Provide the (X, Y) coordinate of the cell's center where the given text is located.  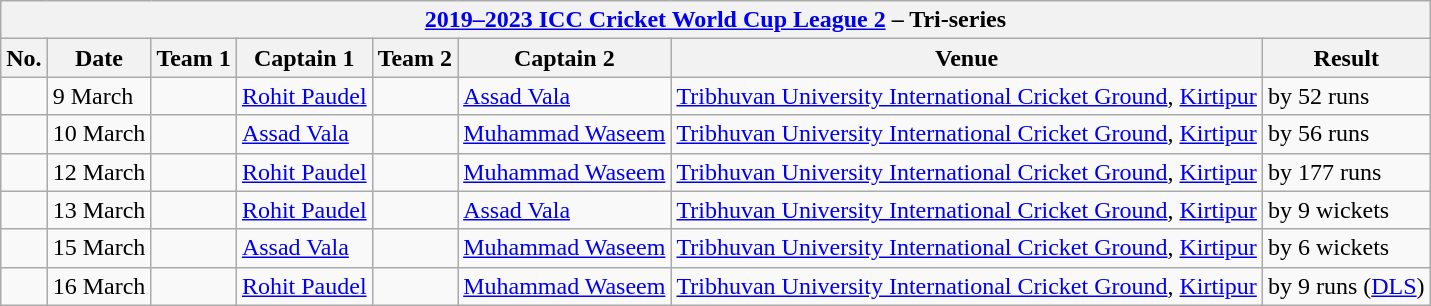
by 177 runs (1346, 172)
Team 1 (194, 58)
9 March (99, 96)
by 56 runs (1346, 134)
No. (24, 58)
by 52 runs (1346, 96)
10 March (99, 134)
Captain 1 (304, 58)
Captain 2 (564, 58)
2019–2023 ICC Cricket World Cup League 2 – Tri-series (716, 20)
Team 2 (415, 58)
by 6 wickets (1346, 248)
by 9 runs (DLS) (1346, 286)
15 March (99, 248)
12 March (99, 172)
13 March (99, 210)
Result (1346, 58)
16 March (99, 286)
Venue (966, 58)
Date (99, 58)
by 9 wickets (1346, 210)
